Return the (x, y) coordinate for the center point of the cell that contains the specified text.  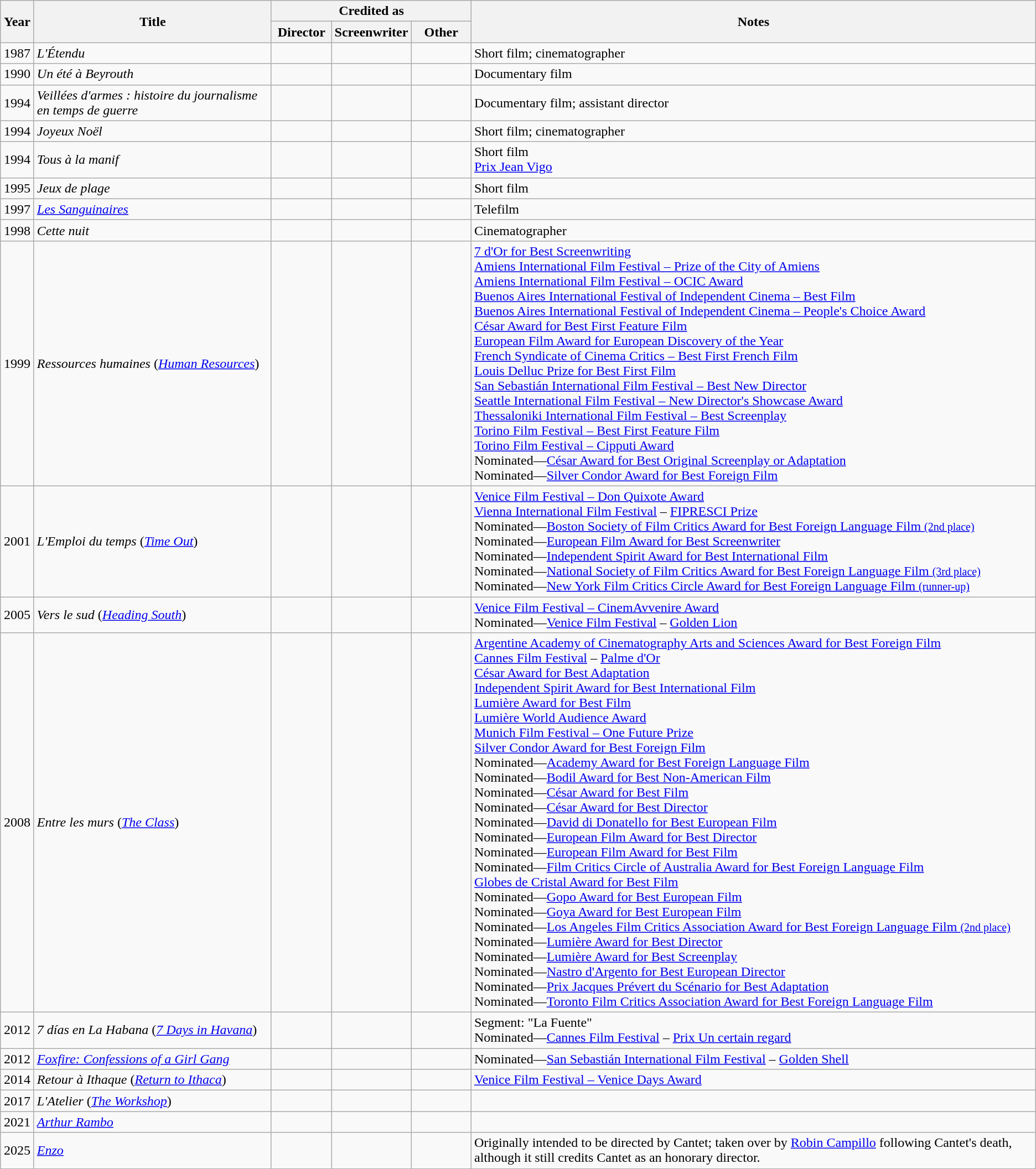
Tous à la manif (153, 159)
Credited as (371, 11)
1998 (18, 230)
Venice Film Festival – Venice Days Award (753, 1080)
1995 (18, 188)
Enzo (153, 1151)
2017 (18, 1101)
Entre les murs (The Class) (153, 823)
Director (301, 32)
Venice Film Festival – CinemAvvenire AwardNominated—Venice Film Festival – Golden Lion (753, 614)
Ressources humaines (Human Resources) (153, 363)
Les Sanguinaires (153, 209)
1987 (18, 53)
Vers le sud (Heading South) (153, 614)
Other (442, 32)
Cinematographer (753, 230)
Foxfire: Confessions of a Girl Gang (153, 1059)
L'Atelier (The Workshop) (153, 1101)
1997 (18, 209)
L'Emploi du temps (Time Out) (153, 541)
Joyeux Noël (153, 131)
2014 (18, 1080)
Veillées d'armes : histoire du journalisme en temps de guerre (153, 103)
Arthur Rambo (153, 1122)
Segment: "La Fuente"Nominated—Cannes Film Festival – Prix Un certain regard (753, 1030)
Un été à Beyrouth (153, 74)
Retour à Ithaque (Return to Ithaca) (153, 1080)
1999 (18, 363)
2008 (18, 823)
Nominated—San Sebastián International Film Festival – Golden Shell (753, 1059)
Cette nuit (153, 230)
Documentary film; assistant director (753, 103)
Short filmPrix Jean Vigo (753, 159)
2005 (18, 614)
2001 (18, 541)
Documentary film (753, 74)
Title (153, 22)
Telefilm (753, 209)
2025 (18, 1151)
Notes (753, 22)
1990 (18, 74)
Jeux de plage (153, 188)
L'Étendu (153, 53)
Short film (753, 188)
7 días en La Habana (7 Days in Havana) (153, 1030)
Screenwriter (371, 32)
2021 (18, 1122)
Year (18, 22)
